Extract the (x, y) coordinate from the center of the cell holding the provided text.  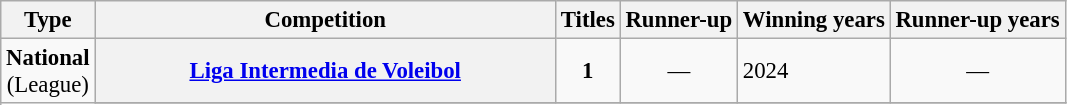
Runner-up years (978, 20)
2024 (814, 72)
Liga Intermedia de Voleibol (326, 72)
Titles (588, 20)
National(League) (48, 72)
1 (588, 72)
Competition (326, 20)
Type (48, 20)
Winning years (814, 20)
Runner-up (678, 20)
